For the text-containing cell, return its midpoint in (x, y) coordinate format. 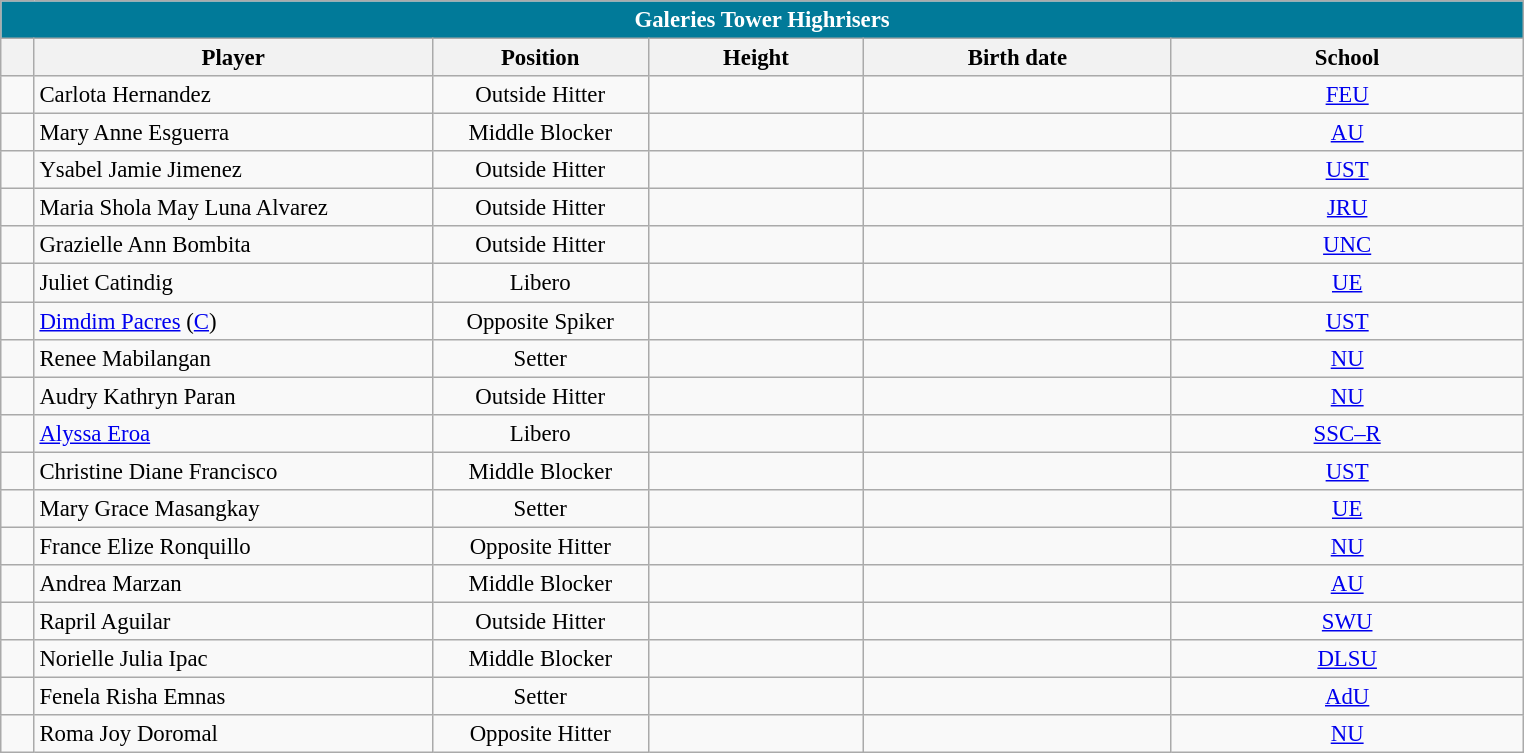
Carlota Hernandez (233, 95)
Audry Kathryn Paran (233, 396)
Mary Grace Masangkay (233, 509)
JRU (1348, 208)
Norielle Julia Ipac (233, 659)
France Elize Ronquillo (233, 546)
SSC–R (1348, 433)
Position (540, 58)
Height (756, 58)
Rapril Aguilar (233, 621)
Ysabel Jamie Jimenez (233, 170)
Mary Anne Esguerra (233, 133)
Maria Shola May Luna Alvarez (233, 208)
Juliet Catindig (233, 283)
AdU (1348, 697)
Christine Diane Francisco (233, 471)
DLSU (1348, 659)
SWU (1348, 621)
Opposite Spiker (540, 321)
Player (233, 58)
FEU (1348, 95)
UNC (1348, 245)
Roma Joy Doromal (233, 734)
Renee Mabilangan (233, 358)
Grazielle Ann Bombita (233, 245)
Birth date (1018, 58)
Andrea Marzan (233, 584)
Alyssa Eroa (233, 433)
Fenela Risha Emnas (233, 697)
Dimdim Pacres (C) (233, 321)
School (1348, 58)
Galeries Tower Highrisers (762, 20)
